Return (x, y) of the center of cell containing provided text 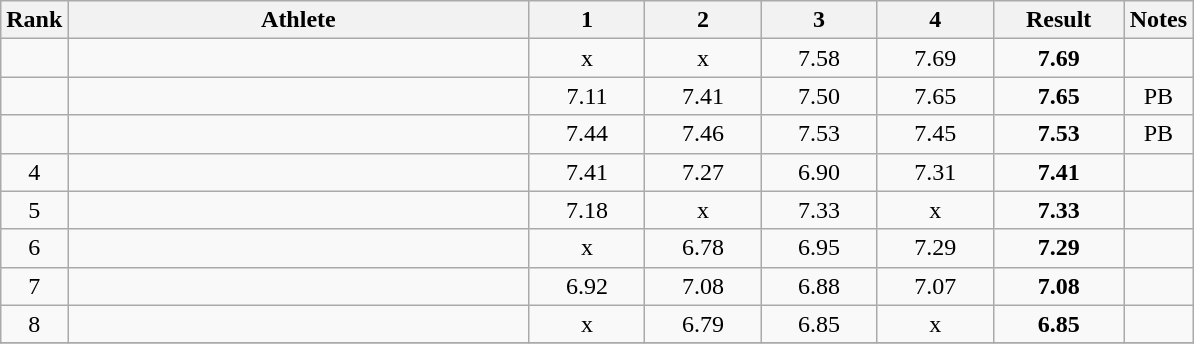
7.31 (935, 172)
6.95 (819, 248)
Athlete (298, 20)
5 (34, 210)
7.18 (587, 210)
2 (703, 20)
Result (1058, 20)
6.79 (703, 324)
7.58 (819, 58)
7.11 (587, 96)
7 (34, 286)
6.92 (587, 286)
1 (587, 20)
Rank (34, 20)
6 (34, 248)
7.27 (703, 172)
7.46 (703, 134)
6.88 (819, 286)
3 (819, 20)
7.50 (819, 96)
7.07 (935, 286)
8 (34, 324)
Notes (1158, 20)
7.45 (935, 134)
6.78 (703, 248)
7.44 (587, 134)
6.90 (819, 172)
